Scan for the cell matching the given text and deliver its (X, Y) coordinate at center. 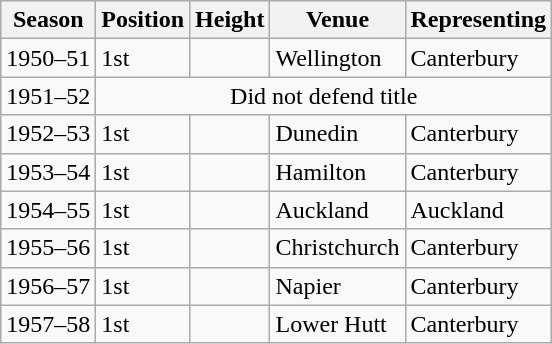
1957–58 (48, 324)
1953–54 (48, 172)
Napier (338, 286)
Wellington (338, 58)
1952–53 (48, 134)
1950–51 (48, 58)
Christchurch (338, 248)
Position (143, 20)
Lower Hutt (338, 324)
Hamilton (338, 172)
Venue (338, 20)
1951–52 (48, 96)
Height (230, 20)
Did not defend title (324, 96)
1955–56 (48, 248)
1956–57 (48, 286)
1954–55 (48, 210)
Dunedin (338, 134)
Representing (478, 20)
Season (48, 20)
